Detect which cell encompasses the target text, then output its [x, y] center coordinate. 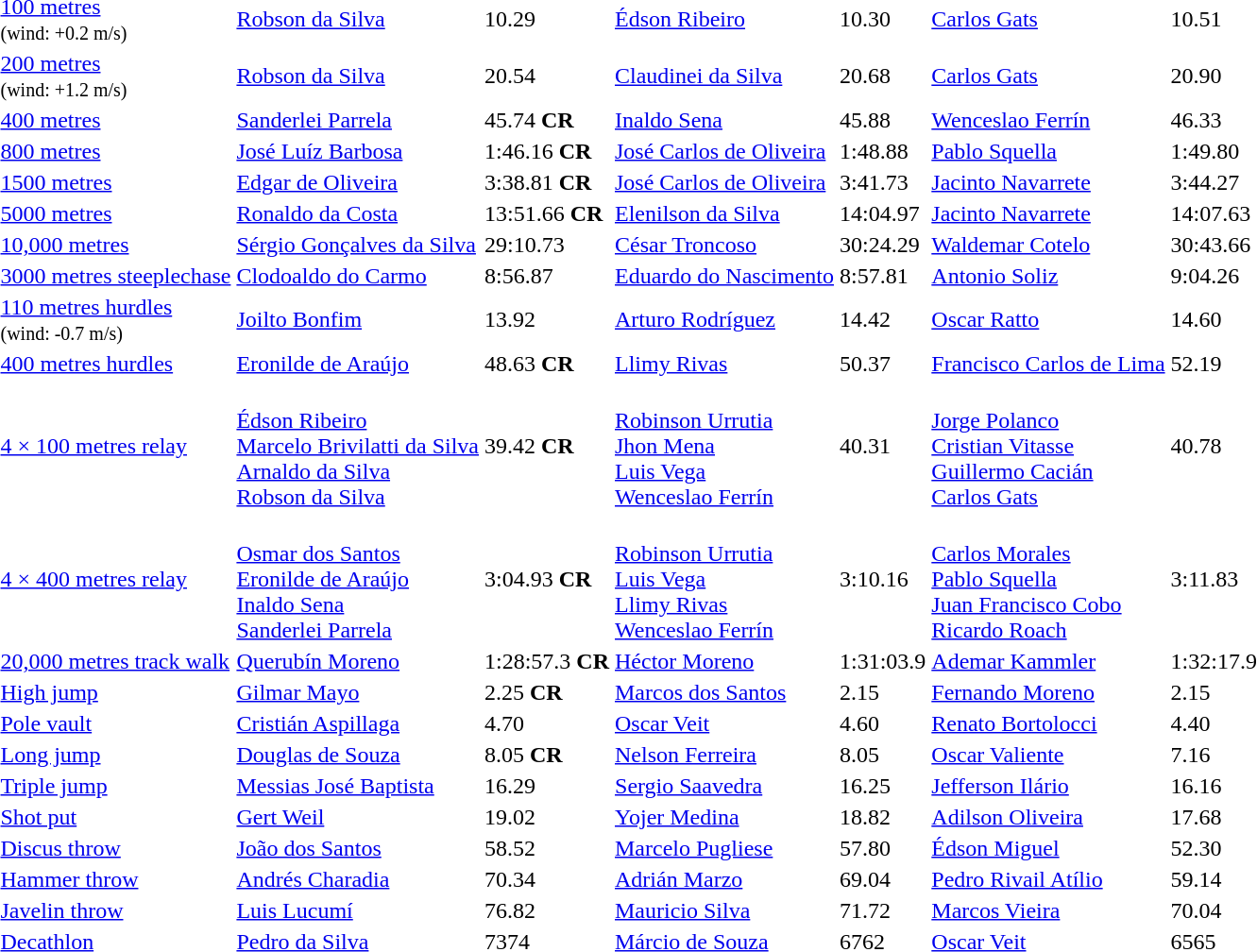
Robinson UrrutiaJhon MenaLuis VegaWenceslao Ferrín [725, 446]
Pedro Rivail Atílio [1048, 879]
Édson RibeiroMarcelo Brivilatti da SilvaArnaldo da SilvaRobson da Silva [358, 446]
Oscar Ratto [1048, 319]
1:48.88 [882, 151]
8.05 CR [548, 755]
Gilmar Mayo [358, 692]
8:57.81 [882, 276]
3:10.16 [882, 579]
13.92 [548, 319]
Querubín Moreno [358, 661]
Fernando Moreno [1048, 692]
Claudinei da Silva [725, 76]
Clodoaldo do Carmo [358, 276]
Cristián Aspillaga [358, 723]
César Troncoso [725, 245]
Edgar de Oliveira [358, 182]
José Luíz Barbosa [358, 151]
Francisco Carlos de Lima [1048, 364]
1:28:57.3 CR [548, 661]
João dos Santos [358, 848]
16.29 [548, 786]
8.05 [882, 755]
Édson Miguel [1048, 848]
19.02 [548, 817]
45.74 CR [548, 120]
14.42 [882, 319]
Yojer Medina [725, 817]
57.80 [882, 848]
Joilto Bonfim [358, 319]
Antonio Soliz [1048, 276]
Mauricio Silva [725, 910]
3:38.81 CR [548, 182]
50.37 [882, 364]
Renato Bortolocci [1048, 723]
69.04 [882, 879]
4.70 [548, 723]
20.54 [548, 76]
Gert Weil [358, 817]
Héctor Moreno [725, 661]
Ademar Kammler [1048, 661]
39.42 CR [548, 446]
Marcos dos Santos [725, 692]
Wenceslao Ferrín [1048, 120]
Jorge PolancoCristian VitasseGuillermo CaciánCarlos Gats [1048, 446]
Llimy Rivas [725, 364]
Robson da Silva [358, 76]
20.68 [882, 76]
Adrián Marzo [725, 879]
Nelson Ferreira [725, 755]
Douglas de Souza [358, 755]
13:51.66 CR [548, 213]
Arturo Rodríguez [725, 319]
Sérgio Gonçalves da Silva [358, 245]
Ronaldo da Costa [358, 213]
14:04.97 [882, 213]
2.15 [882, 692]
1:46.16 CR [548, 151]
Inaldo Sena [725, 120]
Sanderlei Parrela [358, 120]
Osmar dos SantosEronilde de AraújoInaldo SenaSanderlei Parrela [358, 579]
2.25 CR [548, 692]
4.60 [882, 723]
Jefferson Ilário [1048, 786]
40.31 [882, 446]
76.82 [548, 910]
1:31:03.9 [882, 661]
18.82 [882, 817]
45.88 [882, 120]
30:24.29 [882, 245]
Luis Lucumí [358, 910]
70.34 [548, 879]
16.25 [882, 786]
48.63 CR [548, 364]
29:10.73 [548, 245]
Oscar Valiente [1048, 755]
Adilson Oliveira [1048, 817]
58.52 [548, 848]
Robinson UrrutiaLuis VegaLlimy RivasWenceslao Ferrín [725, 579]
Pablo Squella [1048, 151]
Marcos Vieira [1048, 910]
Elenilson da Silva [725, 213]
Andrés Charadia [358, 879]
3:04.93 CR [548, 579]
71.72 [882, 910]
Eduardo do Nascimento [725, 276]
Marcelo Pugliese [725, 848]
Carlos Gats [1048, 76]
Eronilde de Araújo [358, 364]
Messias José Baptista [358, 786]
Carlos MoralesPablo SquellaJuan Francisco CoboRicardo Roach [1048, 579]
Sergio Saavedra [725, 786]
3:41.73 [882, 182]
Waldemar Cotelo [1048, 245]
8:56.87 [548, 276]
Oscar Veit [725, 723]
